Return [x, y] of the center of cell containing provided text 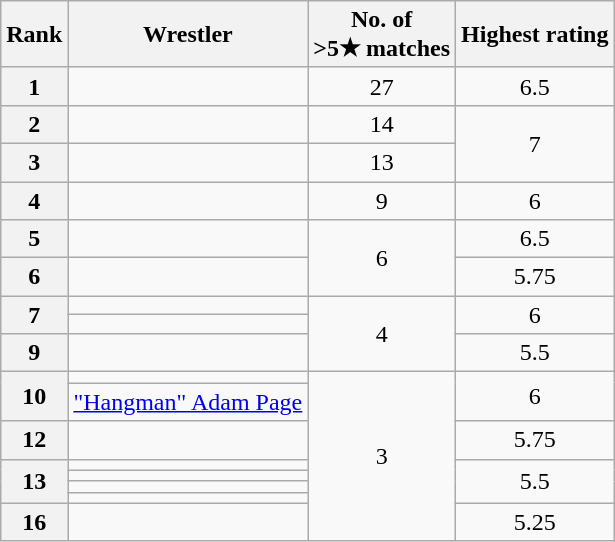
14 [382, 124]
2 [34, 124]
"Hangman" Adam Page [188, 402]
1 [34, 86]
5 [34, 239]
No. of >5★ matches [382, 34]
Wrestler [188, 34]
10 [34, 396]
27 [382, 86]
Rank [34, 34]
5.25 [535, 522]
Highest rating [535, 34]
16 [34, 522]
12 [34, 440]
